Determine the [x, y] coordinate at the center of the cell enclosing the given text.  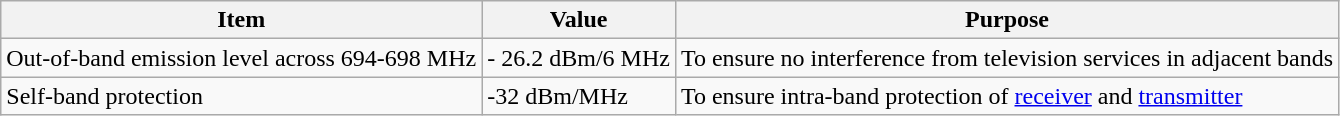
Purpose [1006, 20]
Item [242, 20]
Out-of-band emission level across 694-698 MHz [242, 58]
To ensure no interference from television services in adjacent bands [1006, 58]
Self-band protection [242, 96]
To ensure intra-band protection of receiver and transmitter [1006, 96]
-32 dBm/MHz [579, 96]
- 26.2 dBm/6 MHz [579, 58]
Value [579, 20]
